Return the [x, y] coordinate for the center point of the cell that contains the specified text.  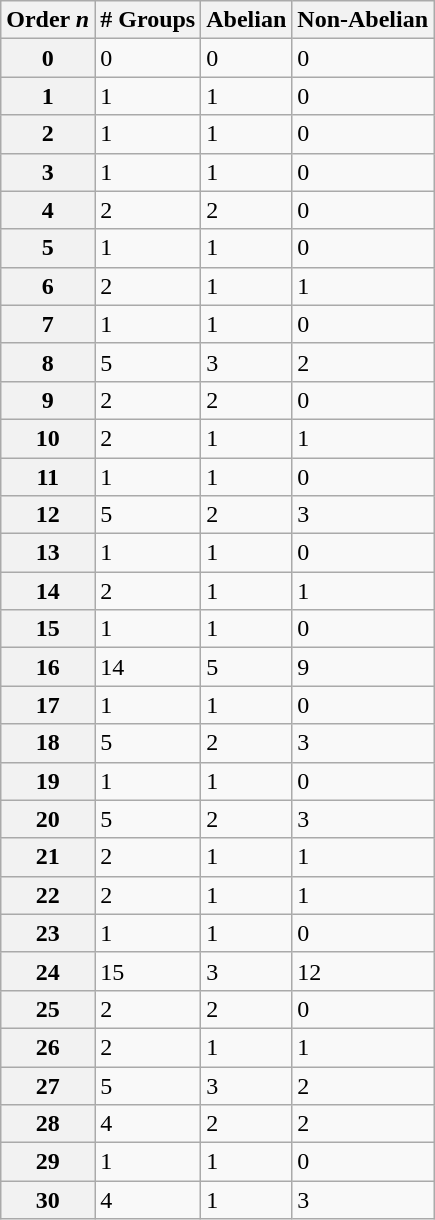
6 [48, 286]
7 [48, 324]
Abelian [246, 20]
19 [48, 781]
13 [48, 553]
24 [48, 971]
17 [48, 705]
23 [48, 933]
11 [48, 477]
18 [48, 743]
29 [48, 1162]
Order n [48, 20]
21 [48, 857]
27 [48, 1085]
Non-Abelian [363, 20]
22 [48, 895]
# Groups [148, 20]
26 [48, 1047]
28 [48, 1124]
30 [48, 1200]
10 [48, 438]
20 [48, 819]
25 [48, 1009]
16 [48, 667]
8 [48, 362]
